Scan for the cell matching the given text and deliver its [X, Y] coordinate at center. 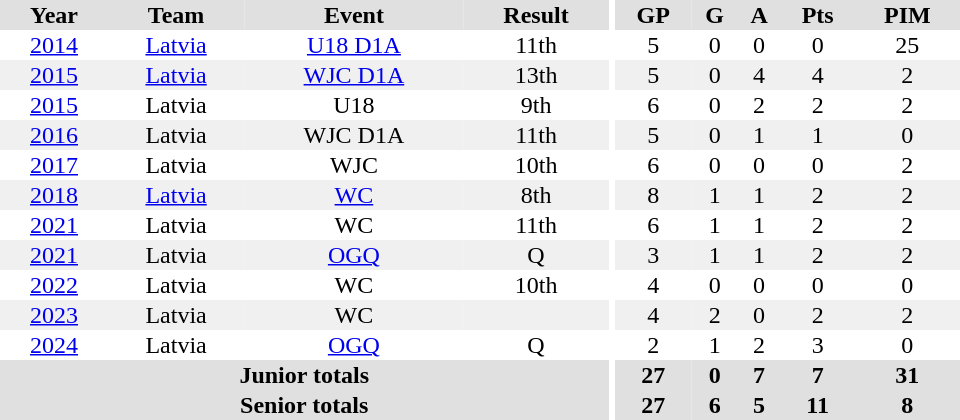
Year [54, 15]
Senior totals [304, 405]
11 [818, 405]
31 [908, 375]
9th [536, 105]
13th [536, 75]
2024 [54, 345]
A [760, 15]
25 [908, 45]
2022 [54, 285]
2017 [54, 165]
G [715, 15]
PIM [908, 15]
2018 [54, 195]
Team [176, 15]
Junior totals [304, 375]
GP [654, 15]
U18 [354, 105]
Result [536, 15]
WJC [354, 165]
2023 [54, 315]
8th [536, 195]
U18 D1A [354, 45]
2016 [54, 135]
Event [354, 15]
2014 [54, 45]
Pts [818, 15]
